Output the [x, y] coordinate of the center of the cell containing the given text.  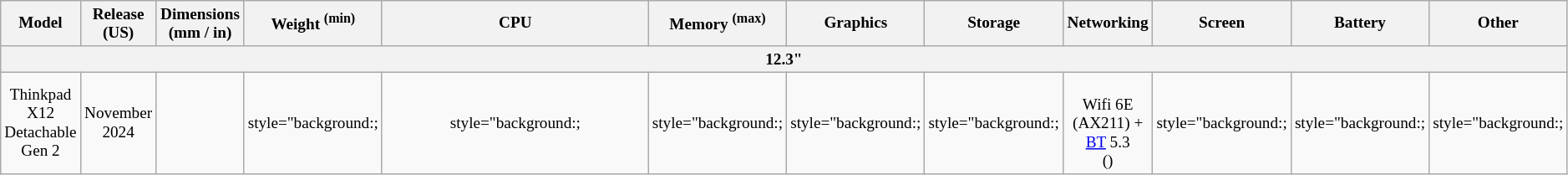
CPU [515, 23]
Release (US) [119, 23]
Other [1499, 23]
ThinkpadX12DetachableGen 2 [40, 123]
Storage [994, 23]
Graphics [855, 23]
Dimensions (mm / in) [200, 23]
Model [40, 23]
Battery [1360, 23]
Memory (max) [717, 23]
Screen [1221, 23]
Wifi 6E (AX211) + BT 5.3 () [1108, 123]
November 2024 [119, 123]
12.3" [784, 59]
Weight (min) [312, 23]
Networking [1108, 23]
